Output the [X, Y] coordinate of the center of the cell containing the given text.  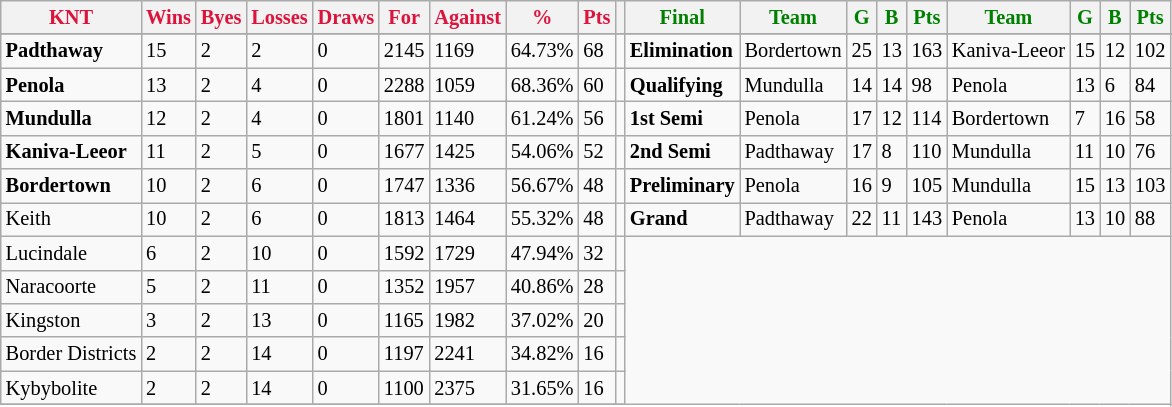
58 [1150, 118]
9 [892, 186]
Kybybolite [71, 388]
28 [596, 287]
47.94% [542, 253]
Keith [71, 219]
56.67% [542, 186]
2nd Semi [682, 152]
68.36% [542, 85]
1813 [404, 219]
103 [1150, 186]
1982 [468, 320]
1957 [468, 287]
98 [927, 85]
1425 [468, 152]
54.06% [542, 152]
Byes [221, 17]
76 [1150, 152]
31.65% [542, 388]
For [404, 17]
1140 [468, 118]
1st Semi [682, 118]
102 [1150, 51]
3 [168, 320]
1464 [468, 219]
Wins [168, 17]
32 [596, 253]
37.02% [542, 320]
110 [927, 152]
40.86% [542, 287]
68 [596, 51]
25 [862, 51]
Grand [682, 219]
7 [1085, 118]
56 [596, 118]
% [542, 17]
2288 [404, 85]
2241 [468, 354]
Losses [279, 17]
1677 [404, 152]
1059 [468, 85]
8 [892, 152]
1100 [404, 388]
1336 [468, 186]
Naracoorte [71, 287]
52 [596, 152]
1165 [404, 320]
Kingston [71, 320]
105 [927, 186]
Qualifying [682, 85]
114 [927, 118]
64.73% [542, 51]
KNT [71, 17]
1747 [404, 186]
Preliminary [682, 186]
1352 [404, 287]
1729 [468, 253]
Lucindale [71, 253]
Final [682, 17]
1801 [404, 118]
163 [927, 51]
60 [596, 85]
84 [1150, 85]
Draws [346, 17]
1169 [468, 51]
22 [862, 219]
1592 [404, 253]
Border Districts [71, 354]
2145 [404, 51]
2375 [468, 388]
Elimination [682, 51]
61.24% [542, 118]
143 [927, 219]
20 [596, 320]
55.32% [542, 219]
34.82% [542, 354]
Against [468, 17]
1197 [404, 354]
88 [1150, 219]
